Determine the (x, y) coordinate at the center of the cell enclosing the given text.  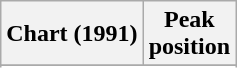
Chart (1991) (72, 34)
Peakposition (189, 34)
